Scan for the cell matching the given text and deliver its [X, Y] coordinate at center. 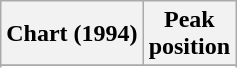
Peakposition [189, 34]
Chart (1994) [72, 34]
